Locate the cell with the specified text and output its [x, y] center coordinate. 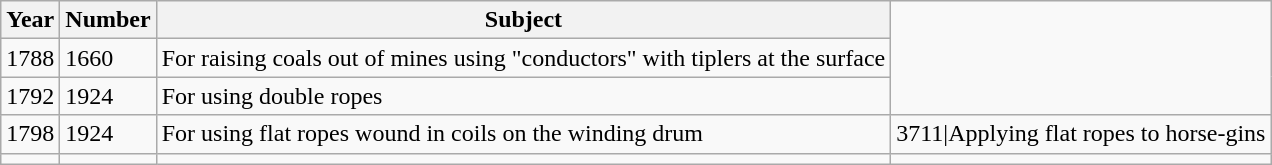
For raising coals out of mines using "conductors" with tiplers at the surface [524, 58]
3711|Applying flat ropes to horse-gins [1081, 134]
1788 [30, 58]
Subject [524, 20]
For using double ropes [524, 96]
Year [30, 20]
1660 [108, 58]
1792 [30, 96]
1798 [30, 134]
Number [108, 20]
For using flat ropes wound in coils on the winding drum [524, 134]
